Detect which cell encompasses the target text, then output its [X, Y] center coordinate. 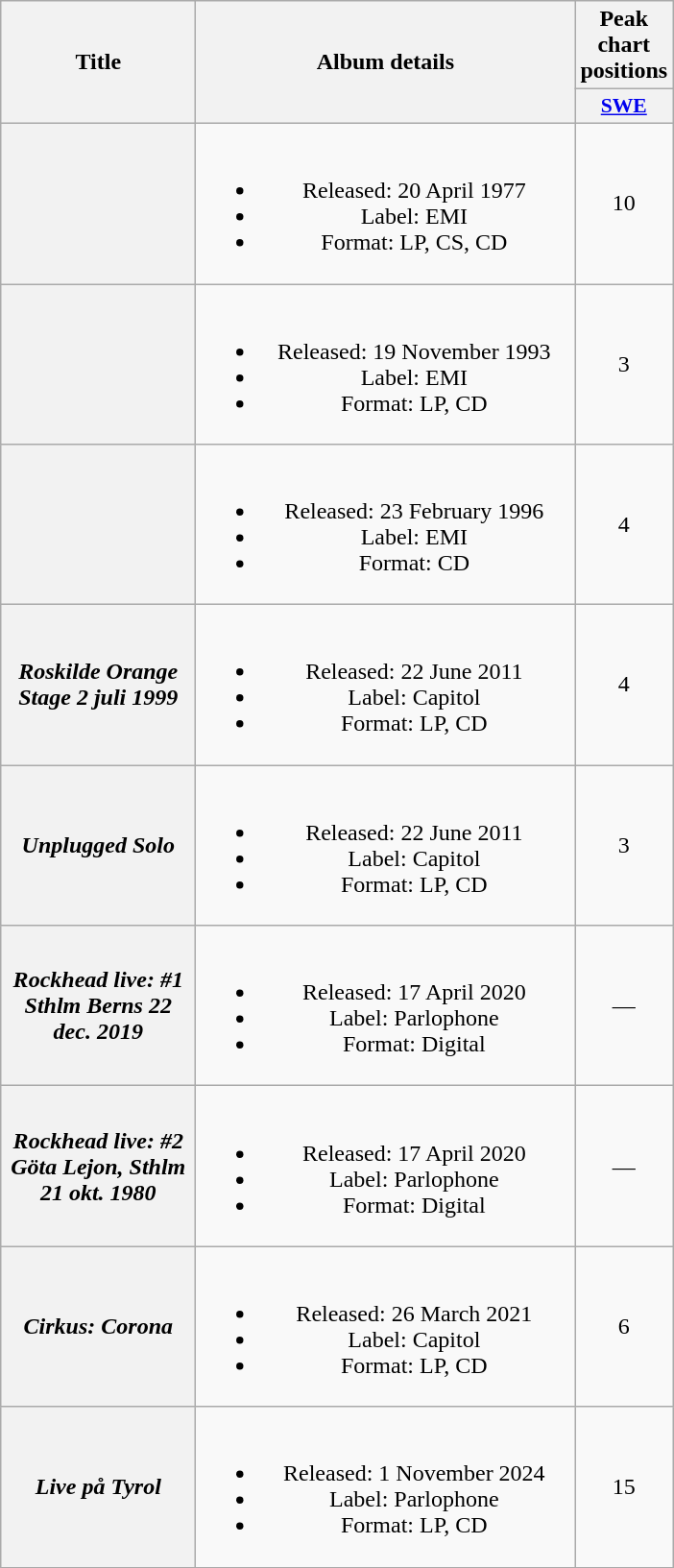
Rockhead live: #2 Göta Lejon, Sthlm 21 okt. 1980 [98, 1166]
Released: 1 November 2024Label: ParlophoneFormat: LP, CD [386, 1486]
Unplugged Solo [98, 845]
Cirkus: Corona [98, 1327]
Roskilde Orange Stage 2 juli 1999 [98, 686]
15 [624, 1486]
Live på Tyrol [98, 1486]
Title [98, 62]
Released: 19 November 1993Label: EMIFormat: LP, CD [386, 365]
Released: 26 March 2021Label: CapitolFormat: LP, CD [386, 1327]
Released: 20 April 1977Label: EMIFormat: LP, CS, CD [386, 204]
6 [624, 1327]
Peak chartpositions [624, 45]
Rockhead live: #1 Sthlm Berns 22 dec. 2019 [98, 1006]
Album details [386, 62]
10 [624, 204]
SWE [624, 107]
Released: 23 February 1996Label: EMIFormat: CD [386, 524]
